Provide the [X, Y] coordinate of the cell's center where the given text is located.  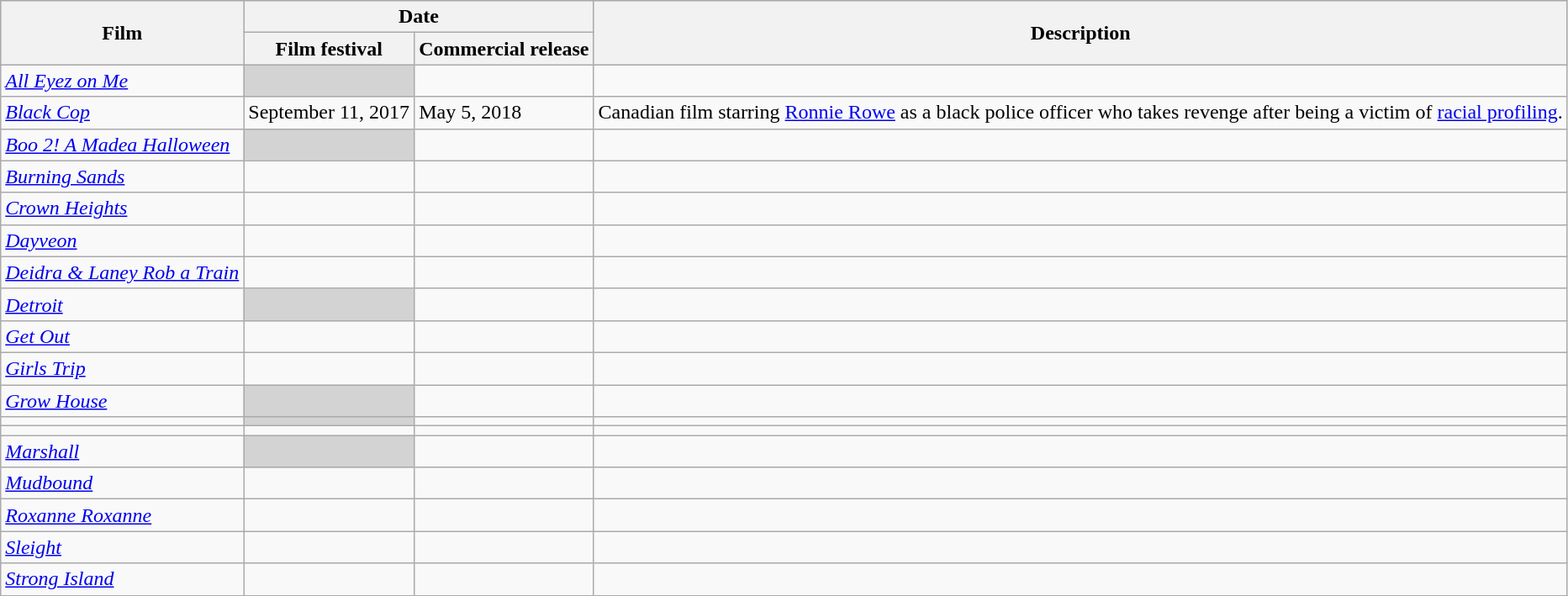
All Eyez on Me [123, 81]
September 11, 2017 [330, 113]
Film [123, 33]
Black Cop [123, 113]
Deidra & Laney Rob a Train [123, 272]
Get Out [123, 336]
Marshall [123, 451]
Burning Sands [123, 177]
Boo 2! A Madea Halloween [123, 145]
Commercial release [504, 49]
Roxanne Roxanne [123, 515]
Mudbound [123, 483]
Date [419, 17]
Grow House [123, 401]
Detroit [123, 304]
Girls Trip [123, 368]
Crown Heights [123, 208]
May 5, 2018 [504, 113]
Strong Island [123, 579]
Description [1080, 33]
Film festival [330, 49]
Sleight [123, 547]
Canadian film starring Ronnie Rowe as a black police officer who takes revenge after being a victim of racial profiling. [1080, 113]
Dayveon [123, 240]
